Detect which cell encompasses the target text, then output its (X, Y) center coordinate. 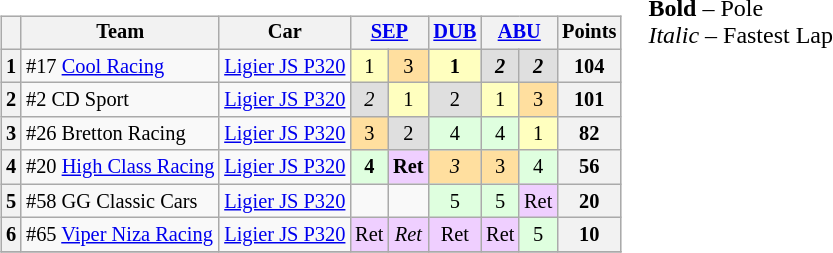
104 (589, 66)
Car (284, 33)
#17 Cool Racing (120, 66)
#26 Bretton Racing (120, 134)
#2 CD Sport (120, 100)
101 (589, 100)
#58 GG Classic Cars (120, 201)
56 (589, 167)
Points (589, 33)
10 (589, 235)
#65 Viper Niza Racing (120, 235)
ABU (519, 33)
#20 High Class Racing (120, 167)
Team (120, 33)
SEP (389, 33)
DUB (454, 33)
82 (589, 134)
20 (589, 201)
6 (11, 235)
